Pinpoint the cell where the given text exists, returning its [x, y] midpoint coordinate. 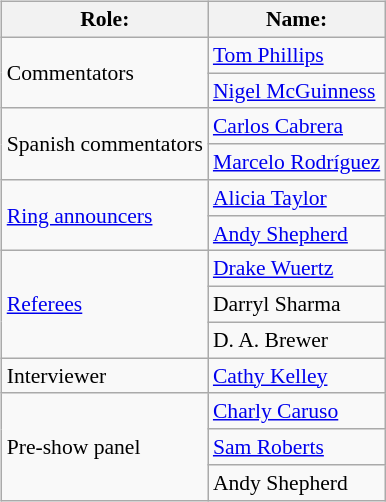
Sam Roberts [296, 447]
Nigel McGuinness [296, 91]
Carlos Cabrera [296, 126]
Commentators [105, 72]
Ring announcers [105, 216]
Referees [105, 304]
D. A. Brewer [296, 340]
Alicia Taylor [296, 198]
Drake Wuertz [296, 269]
Role: [105, 20]
Name: [296, 20]
Marcelo Rodríguez [296, 162]
Pre-show panel [105, 446]
Cathy Kelley [296, 376]
Spanish commentators [105, 144]
Interviewer [105, 376]
Tom Phillips [296, 55]
Darryl Sharma [296, 305]
Charly Caruso [296, 411]
